Scan for the cell matching the given text and deliver its (x, y) coordinate at center. 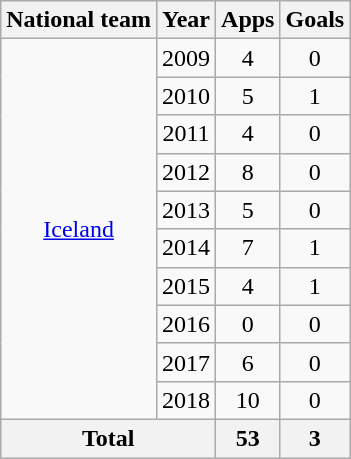
Goals (315, 20)
2016 (186, 324)
Apps (248, 20)
7 (248, 248)
10 (248, 400)
2015 (186, 286)
2009 (186, 58)
2011 (186, 134)
2013 (186, 210)
8 (248, 172)
National team (79, 20)
2014 (186, 248)
Total (108, 438)
Iceland (79, 230)
2012 (186, 172)
Year (186, 20)
6 (248, 362)
3 (315, 438)
2018 (186, 400)
2010 (186, 96)
2017 (186, 362)
53 (248, 438)
